Find where the given text appears and provide that cell's center as [X, Y] coordinate. 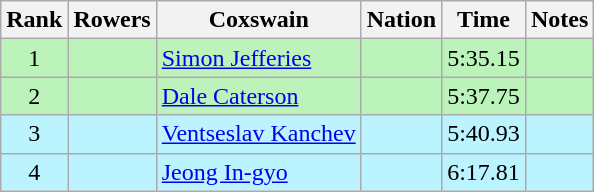
Jeong In-gyo [258, 172]
5:37.75 [484, 96]
Coxswain [258, 20]
6:17.81 [484, 172]
5:35.15 [484, 58]
4 [34, 172]
Rowers [112, 20]
Notes [559, 20]
2 [34, 96]
Time [484, 20]
Rank [34, 20]
1 [34, 58]
Simon Jefferies [258, 58]
Nation [401, 20]
3 [34, 134]
Dale Caterson [258, 96]
5:40.93 [484, 134]
Ventseslav Kanchev [258, 134]
